Return (x, y) of the center of cell containing provided text 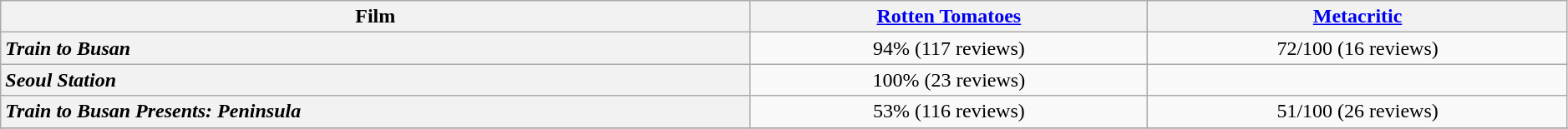
Train to Busan Presents: Peninsula (376, 112)
100% (23 reviews) (949, 80)
Seoul Station (376, 80)
53% (116 reviews) (949, 112)
51/100 (26 reviews) (1357, 112)
72/100 (16 reviews) (1357, 48)
Film (376, 17)
Metacritic (1357, 17)
Train to Busan (376, 48)
Rotten Tomatoes (949, 17)
94% (117 reviews) (949, 48)
